Return [x, y] of the center of cell containing provided text 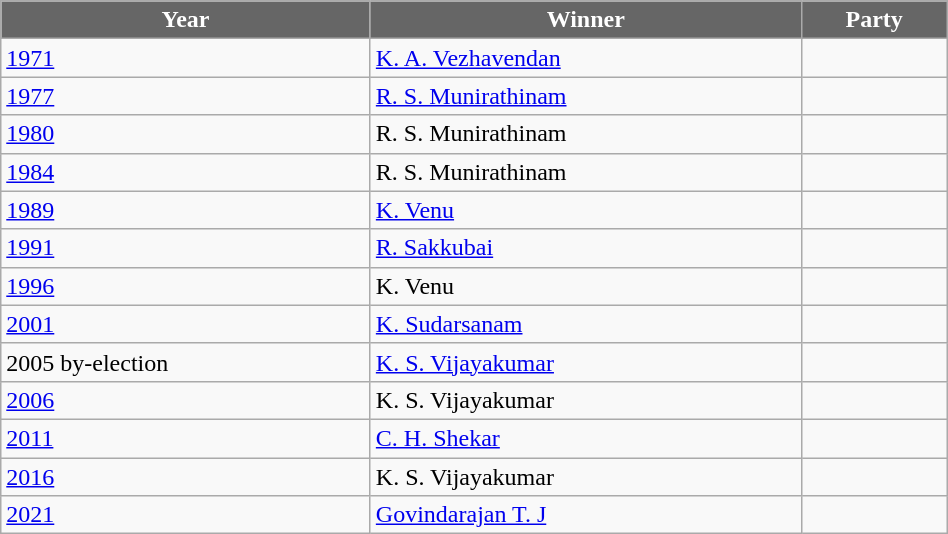
Govindarajan T. J [586, 515]
K. A. Vezhavendan [586, 58]
2005 by-election [186, 362]
2001 [186, 324]
2011 [186, 438]
2006 [186, 400]
1991 [186, 248]
1980 [186, 134]
2021 [186, 515]
2016 [186, 477]
1984 [186, 172]
Year [186, 20]
C. H. Shekar [586, 438]
1989 [186, 210]
K. Sudarsanam [586, 324]
R. Sakkubai [586, 248]
1996 [186, 286]
1977 [186, 96]
Party [874, 20]
Winner [586, 20]
1971 [186, 58]
